Identify which cell holds the provided text, then report its [x, y] central coordinate. 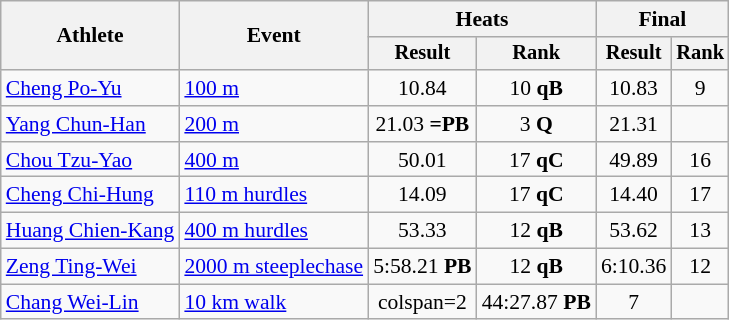
Heats [482, 19]
400 m hurdles [274, 231]
10.84 [422, 88]
2000 m steeplechase [274, 267]
9 [700, 88]
50.01 [422, 160]
44:27.87 PB [536, 302]
3 Q [536, 124]
7 [634, 302]
Cheng Po-Yu [90, 88]
Cheng Chi-Hung [90, 195]
17 [700, 195]
Final [662, 19]
13 [700, 231]
110 m hurdles [274, 195]
400 m [274, 160]
Huang Chien-Kang [90, 231]
200 m [274, 124]
Zeng Ting-Wei [90, 267]
53.62 [634, 231]
10.83 [634, 88]
53.33 [422, 231]
16 [700, 160]
colspan=2 [422, 302]
Athlete [90, 36]
10 km walk [274, 302]
Event [274, 36]
10 qB [536, 88]
14.09 [422, 195]
5:58.21 PB [422, 267]
49.89 [634, 160]
Chou Tzu-Yao [90, 160]
6:10.36 [634, 267]
12 [700, 267]
Chang Wei-Lin [90, 302]
21.31 [634, 124]
100 m [274, 88]
14.40 [634, 195]
Yang Chun-Han [90, 124]
21.03 =PB [422, 124]
